Return (x, y) of the center of cell containing provided text 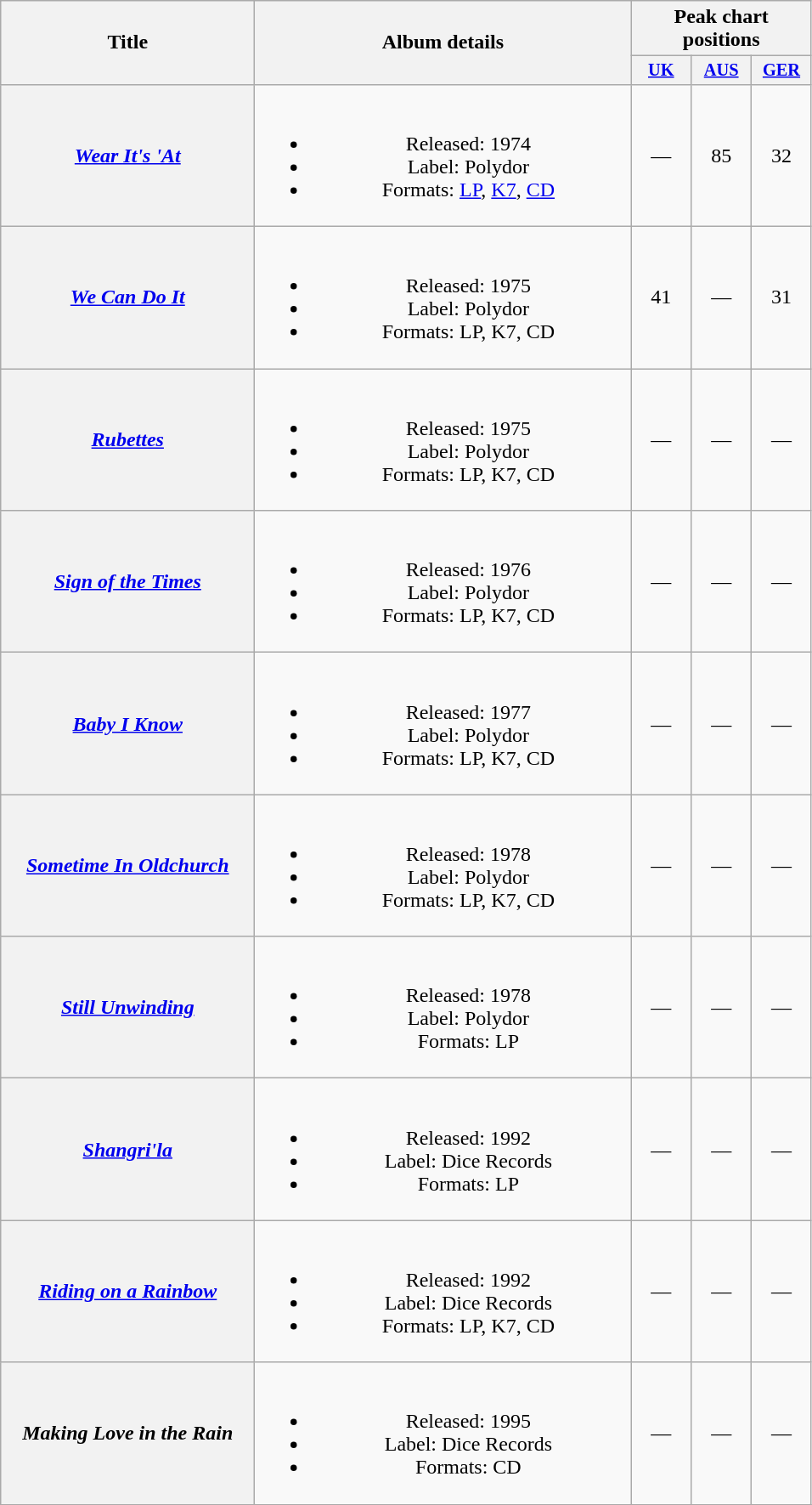
GER (781, 71)
Album details (443, 42)
Baby I Know (127, 724)
Still Unwinding (127, 1008)
Wear It's 'At (127, 155)
Rubettes (127, 440)
Released: 1995Label: Dice RecordsFormats: CD (443, 1433)
Released: 1978Label: PolydorFormats: LP (443, 1008)
32 (781, 155)
We Can Do It (127, 297)
Making Love in the Rain (127, 1433)
Riding on a Rainbow (127, 1292)
85 (722, 155)
41 (661, 297)
Released: 1978Label: PolydorFormats: LP, K7, CD (443, 865)
Released: 1992Label: Dice RecordsFormats: LP (443, 1149)
UK (661, 71)
Title (127, 42)
Released: 1974Label: PolydorFormats: LP, K7, CD (443, 155)
Sign of the Times (127, 581)
Released: 1992Label: Dice RecordsFormats: LP, K7, CD (443, 1292)
Sometime In Oldchurch (127, 865)
Peak chart positions (722, 29)
31 (781, 297)
Released: 1977Label: PolydorFormats: LP, K7, CD (443, 724)
AUS (722, 71)
Released: 1976Label: PolydorFormats: LP, K7, CD (443, 581)
Shangri'la (127, 1149)
